Find where the given text appears and provide that cell's center as [X, Y] coordinate. 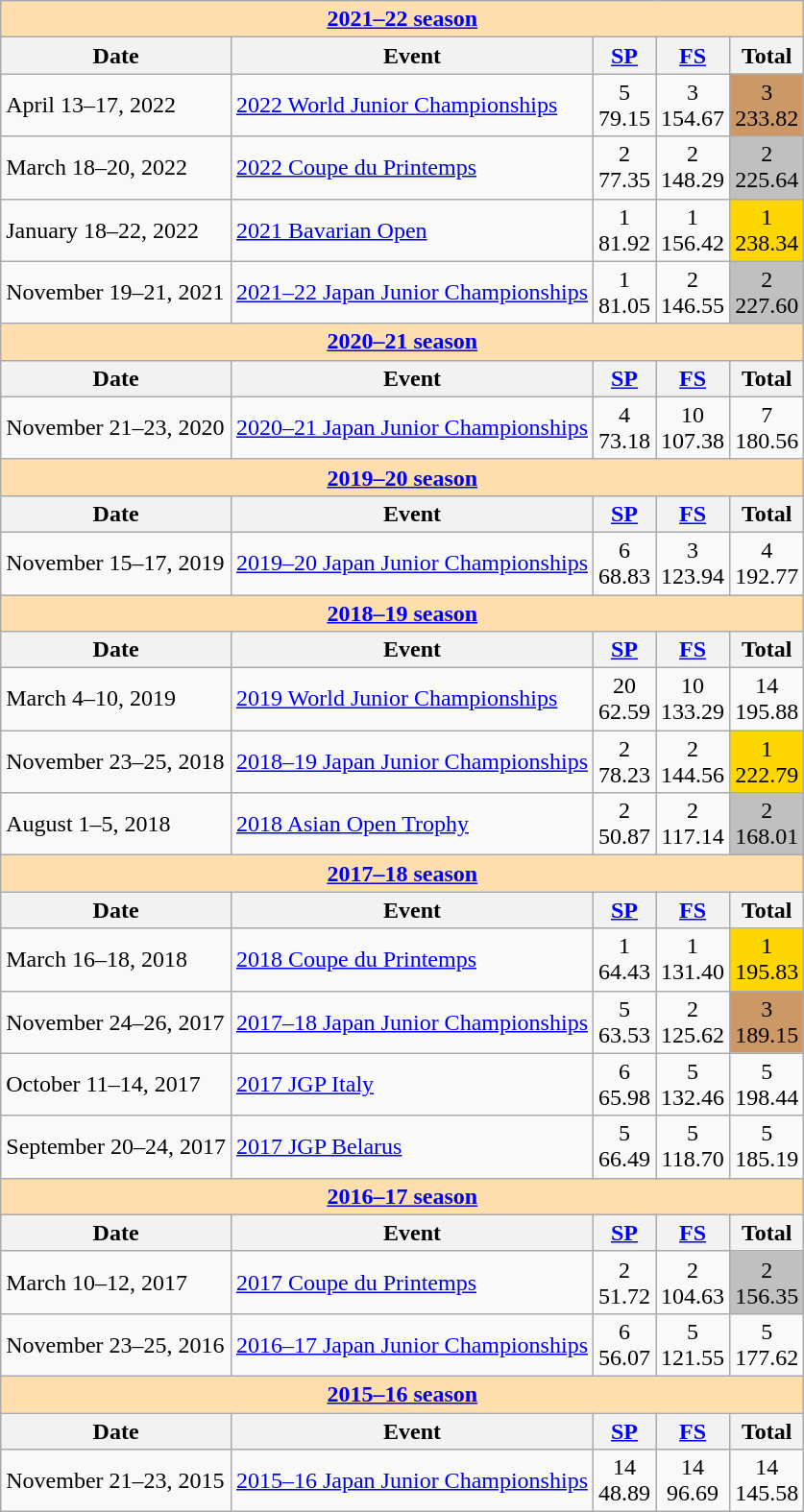
2018 Asian Open Trophy [411, 824]
2017–18 season [402, 874]
4 192.77 [767, 563]
2 144.56 [694, 762]
14 96.69 [694, 1480]
2 125.62 [694, 1021]
2 168.01 [767, 824]
2017–18 Japan Junior Championships [411, 1021]
March 16–18, 2018 [116, 960]
September 20–24, 2017 [116, 1146]
1 64.43 [624, 960]
5 185.19 [767, 1146]
2018–19 season [402, 613]
2019 World Junior Championships [411, 699]
2017 JGP Italy [411, 1085]
2 156.35 [767, 1283]
November 23–25, 2016 [116, 1344]
November 19–21, 2021 [116, 292]
2 77.35 [624, 167]
5 79.15 [624, 106]
2017 JGP Belarus [411, 1146]
November 24–26, 2017 [116, 1021]
2 146.55 [694, 292]
6 68.83 [624, 563]
November 21–23, 2015 [116, 1480]
2 225.64 [767, 167]
2017 Coupe du Printemps [411, 1283]
2021–22 season [402, 19]
3 154.67 [694, 106]
2 50.87 [624, 824]
1 222.79 [767, 762]
2 78.23 [624, 762]
6 56.07 [624, 1344]
6 65.98 [624, 1085]
2020–21 season [402, 342]
March 10–12, 2017 [116, 1283]
2 51.72 [624, 1283]
2015–16 season [402, 1394]
3 233.82 [767, 106]
2018 Coupe du Printemps [411, 960]
10 133.29 [694, 699]
2019–20 Japan Junior Championships [411, 563]
January 18–22, 2022 [116, 230]
5 121.55 [694, 1344]
10 107.38 [694, 428]
2018–19 Japan Junior Championships [411, 762]
March 4–10, 2019 [116, 699]
2022 World Junior Championships [411, 106]
2 227.60 [767, 292]
5 198.44 [767, 1085]
2019–20 season [402, 477]
3 189.15 [767, 1021]
4 73.18 [624, 428]
2020–21 Japan Junior Championships [411, 428]
5 118.70 [694, 1146]
1 195.83 [767, 960]
March 18–20, 2022 [116, 167]
2 104.63 [694, 1283]
October 11–14, 2017 [116, 1085]
5 66.49 [624, 1146]
2016–17 Japan Junior Championships [411, 1344]
2 117.14 [694, 824]
1 81.92 [624, 230]
5 177.62 [767, 1344]
1 131.40 [694, 960]
3 123.94 [694, 563]
2021–22 Japan Junior Championships [411, 292]
1 238.34 [767, 230]
14 145.58 [767, 1480]
2015–16 Japan Junior Championships [411, 1480]
2016–17 season [402, 1196]
1 156.42 [694, 230]
14 48.89 [624, 1480]
November 15–17, 2019 [116, 563]
14 195.88 [767, 699]
November 21–23, 2020 [116, 428]
2022 Coupe du Printemps [411, 167]
5 63.53 [624, 1021]
April 13–17, 2022 [116, 106]
August 1–5, 2018 [116, 824]
1 81.05 [624, 292]
5 132.46 [694, 1085]
20 62.59 [624, 699]
7 180.56 [767, 428]
November 23–25, 2018 [116, 762]
2 148.29 [694, 167]
2021 Bavarian Open [411, 230]
